Determine the [X, Y] coordinate at the center of the cell enclosing the given text.  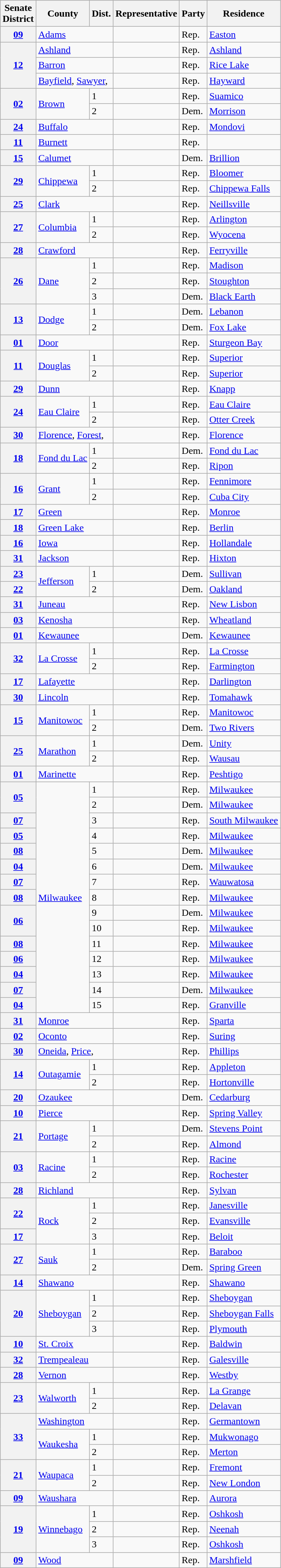
Ozaukee [74, 1098]
Cuba City [243, 497]
Sheboygan Falls [243, 1313]
Waushara [74, 1498]
Cedarburg [243, 1098]
Representative [146, 14]
Ferryville [243, 250]
Wausau [243, 759]
Plymouth [243, 1329]
6 [101, 866]
Dunn [74, 389]
Walworth [63, 1398]
Lafayette [74, 681]
Aurora [243, 1498]
Delavan [243, 1406]
Fennimore [243, 481]
Sparta [243, 1021]
Waupaca [63, 1475]
Ripon [243, 466]
Party [193, 14]
Wauwatosa [243, 882]
Chippewa Falls [243, 188]
8 [101, 897]
Bloomer [243, 173]
Oconto [74, 1036]
Green Lake [74, 528]
Neenah [243, 1529]
Brown [63, 104]
Baraboo [243, 1252]
Westby [243, 1375]
Grant [63, 489]
Clark [74, 204]
Farmington [243, 666]
Easton [243, 34]
Juneau [74, 604]
Oakland [243, 589]
Jefferson [63, 581]
Madison [243, 266]
Spring Valley [243, 1113]
Bayfield, Sawyer, [74, 81]
Hixton [243, 558]
Oneida, Price, [74, 1051]
Door [74, 343]
Germantown [243, 1421]
Tomahawk [243, 697]
Winnebago [63, 1529]
Burnett [74, 142]
Dane [63, 281]
Mukwonago [243, 1437]
Pierce [74, 1113]
Unity [243, 743]
Crawford [74, 250]
Adams [74, 34]
26 [18, 281]
Stoughton [243, 281]
Jackson [74, 558]
Spring Green [243, 1267]
Washington [74, 1421]
Kenosha [74, 620]
Hayward [243, 81]
7 [101, 882]
Douglas [63, 366]
Trempealeau [74, 1360]
Waukesha [63, 1445]
St. Croix [74, 1344]
Columbia [63, 227]
Rochester [243, 1174]
Suamico [243, 96]
Darlington [243, 681]
Mondovi [243, 127]
19 [18, 1529]
Merton [243, 1452]
Evansville [243, 1221]
Calumet [74, 157]
Sturgeon Bay [243, 343]
Richland [74, 1190]
County [63, 14]
Galesville [243, 1360]
Beloit [243, 1236]
Almond [243, 1144]
Chippewa [63, 181]
Marathon [63, 751]
La Grange [243, 1390]
Fremont [243, 1468]
Stevens Point [243, 1128]
Sauk [63, 1260]
Phillips [243, 1051]
New Lisbon [243, 604]
Appleton [243, 1067]
33 [18, 1436]
Sylvan [243, 1190]
Morrison [243, 111]
Rice Lake [243, 65]
Outagamie [63, 1074]
Dodge [63, 319]
Wheatland [243, 620]
Black Earth [243, 296]
Hollandale [243, 543]
Lincoln [74, 697]
Dist. [101, 14]
Granville [243, 1005]
9 [101, 913]
Marinette [74, 774]
Buffalo [74, 127]
Barron [74, 65]
Marshfield [243, 1560]
Janesville [243, 1206]
Brillion [243, 157]
Wyocena [243, 235]
Fox Lake [243, 327]
Vernon [74, 1375]
Otter Creek [243, 419]
Portage [63, 1136]
5 [101, 851]
Florence, Forest, [74, 435]
Peshtigo [243, 774]
Arlington [243, 219]
Sullivan [243, 574]
New London [243, 1483]
Florence [243, 435]
Knapp [243, 389]
Hortonville [243, 1082]
Residence [243, 14]
Iowa [74, 543]
4 [101, 836]
Green [74, 512]
Baldwin [243, 1344]
Berlin [243, 528]
South Milwaukee [243, 820]
Two Rivers [243, 728]
SenateDistrict [18, 14]
Suring [243, 1036]
Wood [74, 1560]
Neillsville [243, 204]
Rock [63, 1221]
Lebanon [243, 312]
